Return the [X, Y] coordinate for the center point of the cell that contains the specified text.  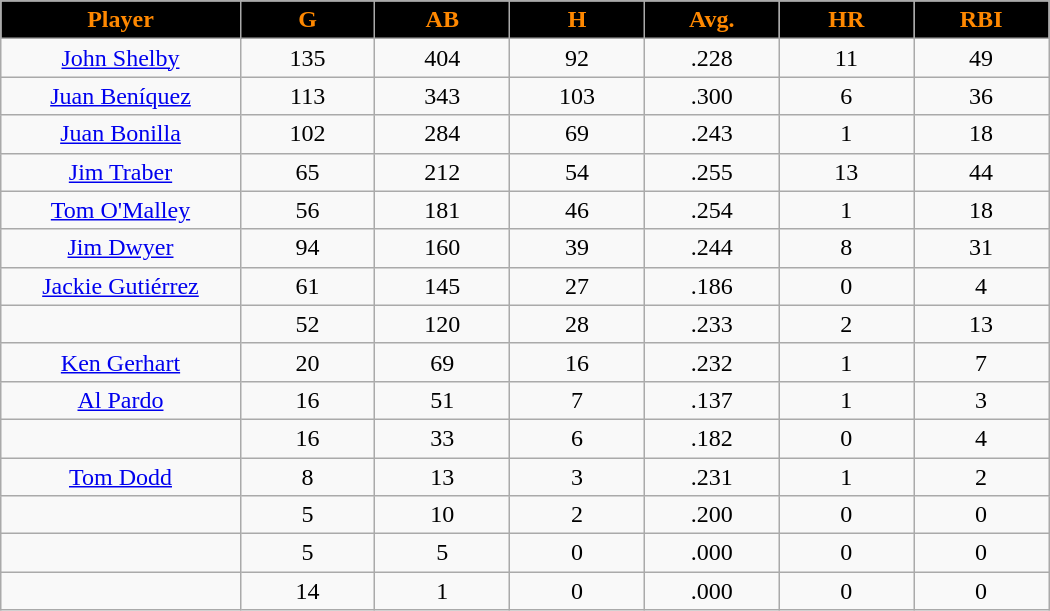
John Shelby [120, 58]
31 [982, 248]
.232 [712, 362]
54 [578, 172]
284 [442, 134]
Tom O'Malley [120, 210]
56 [308, 210]
65 [308, 172]
.300 [712, 96]
Jackie Gutiérrez [120, 286]
.228 [712, 58]
.255 [712, 172]
11 [846, 58]
.254 [712, 210]
RBI [982, 20]
Avg. [712, 20]
51 [442, 400]
.182 [712, 438]
145 [442, 286]
Juan Bonilla [120, 134]
44 [982, 172]
20 [308, 362]
H [578, 20]
49 [982, 58]
.244 [712, 248]
Ken Gerhart [120, 362]
39 [578, 248]
.231 [712, 477]
113 [308, 96]
120 [442, 324]
27 [578, 286]
28 [578, 324]
404 [442, 58]
AB [442, 20]
Tom Dodd [120, 477]
92 [578, 58]
Jim Traber [120, 172]
Jim Dwyer [120, 248]
94 [308, 248]
.243 [712, 134]
Player [120, 20]
.186 [712, 286]
212 [442, 172]
160 [442, 248]
46 [578, 210]
14 [308, 591]
135 [308, 58]
33 [442, 438]
181 [442, 210]
.137 [712, 400]
G [308, 20]
103 [578, 96]
.233 [712, 324]
Juan Beníquez [120, 96]
36 [982, 96]
102 [308, 134]
343 [442, 96]
.200 [712, 515]
HR [846, 20]
52 [308, 324]
Al Pardo [120, 400]
10 [442, 515]
61 [308, 286]
